Return (X, Y) of the center of cell containing provided text 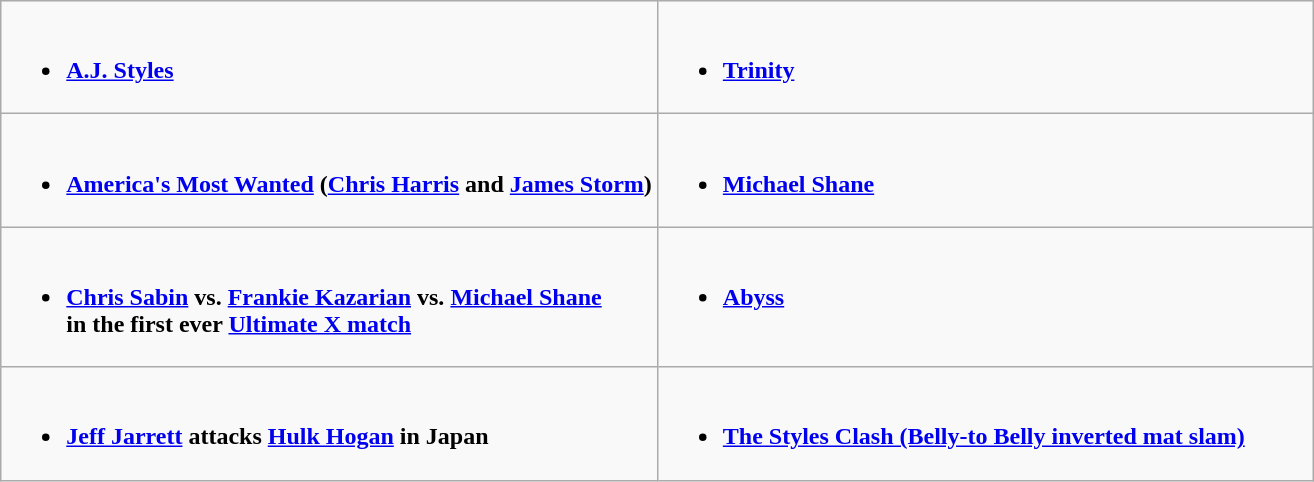
The Styles Clash (Belly-to Belly inverted mat slam) (986, 424)
A.J. Styles (330, 58)
Chris Sabin vs. Frankie Kazarian vs. Michael Shanein the first ever Ultimate X match (330, 297)
Jeff Jarrett attacks Hulk Hogan in Japan (330, 424)
Michael Shane (986, 170)
Abyss (986, 297)
Trinity (986, 58)
America's Most Wanted (Chris Harris and James Storm) (330, 170)
